Provide the [x, y] coordinate of the cell's center where the given text is located.  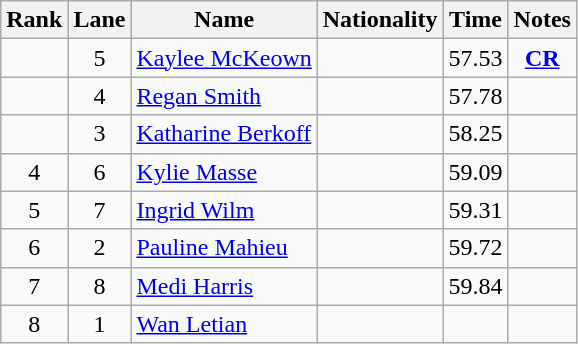
59.31 [476, 210]
1 [100, 324]
Wan Letian [224, 324]
57.78 [476, 96]
59.84 [476, 286]
Notes [542, 20]
Kylie Masse [224, 172]
Name [224, 20]
Katharine Berkoff [224, 134]
Kaylee McKeown [224, 58]
Time [476, 20]
CR [542, 58]
Pauline Mahieu [224, 248]
Medi Harris [224, 286]
59.72 [476, 248]
Ingrid Wilm [224, 210]
3 [100, 134]
2 [100, 248]
58.25 [476, 134]
Regan Smith [224, 96]
Rank [34, 20]
57.53 [476, 58]
Lane [100, 20]
59.09 [476, 172]
Nationality [380, 20]
